Determine the (X, Y) coordinate at the center of the cell enclosing the given text.  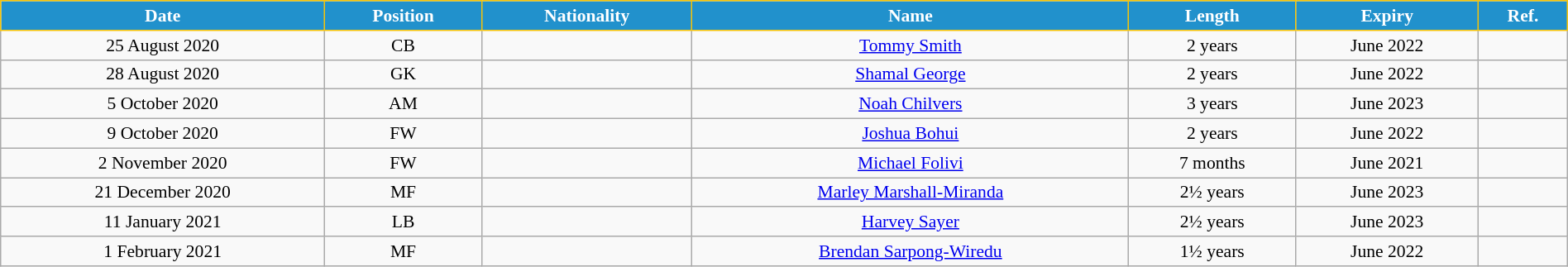
Brendan Sarpong-Wiredu (911, 251)
Michael Folivi (911, 163)
Shamal George (911, 74)
June 2021 (1388, 163)
Expiry (1388, 16)
3 years (1212, 104)
1½ years (1212, 251)
9 October 2020 (163, 134)
Joshua Bohui (911, 134)
Position (404, 16)
Harvey Sayer (911, 222)
Nationality (587, 16)
LB (404, 222)
21 December 2020 (163, 193)
7 months (1212, 163)
11 January 2021 (163, 222)
5 October 2020 (163, 104)
Marley Marshall-Miranda (911, 193)
25 August 2020 (163, 45)
Tommy Smith (911, 45)
GK (404, 74)
Noah Chilvers (911, 104)
Date (163, 16)
Ref. (1523, 16)
Name (911, 16)
Length (1212, 16)
1 February 2021 (163, 251)
28 August 2020 (163, 74)
2 November 2020 (163, 163)
CB (404, 45)
AM (404, 104)
